Return the [x, y] coordinate for the center point of the cell that contains the specified text.  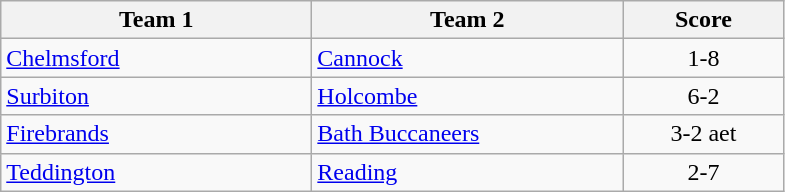
Teddington [156, 172]
6-2 [704, 96]
Score [704, 20]
Surbiton [156, 96]
Holcombe [468, 96]
Team 2 [468, 20]
Cannock [468, 58]
Reading [468, 172]
Chelmsford [156, 58]
Bath Buccaneers [468, 134]
2-7 [704, 172]
Team 1 [156, 20]
Firebrands [156, 134]
3-2 aet [704, 134]
1-8 [704, 58]
